Identify which cell holds the provided text, then report its [X, Y] central coordinate. 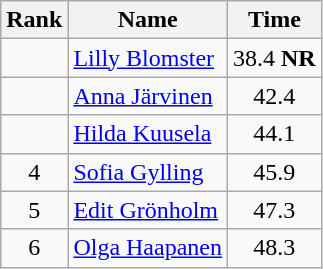
48.3 [275, 248]
Anna Järvinen [148, 96]
44.1 [275, 134]
Lilly Blomster [148, 58]
4 [34, 172]
42.4 [275, 96]
Rank [34, 20]
Hilda Kuusela [148, 134]
Sofia Gylling [148, 172]
Name [148, 20]
38.4 NR [275, 58]
45.9 [275, 172]
Olga Haapanen [148, 248]
6 [34, 248]
Time [275, 20]
5 [34, 210]
Edit Grönholm [148, 210]
47.3 [275, 210]
